Detect which cell encompasses the target text, then output its [X, Y] center coordinate. 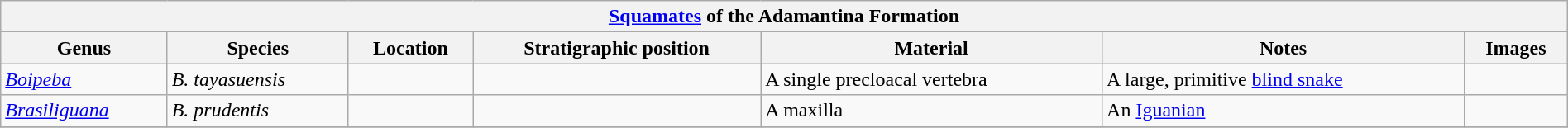
Squamates of the Adamantina Formation [784, 17]
A single precloacal vertebra [931, 79]
Genus [84, 48]
A large, primitive blind snake [1284, 79]
Notes [1284, 48]
Brasiliguana [84, 111]
Location [410, 48]
Material [931, 48]
Species [258, 48]
Images [1517, 48]
An Iguanian [1284, 111]
A maxilla [931, 111]
Boipeba [84, 79]
Stratigraphic position [617, 48]
B. prudentis [258, 111]
B. tayasuensis [258, 79]
